Detect which cell encompasses the target text, then output its [X, Y] center coordinate. 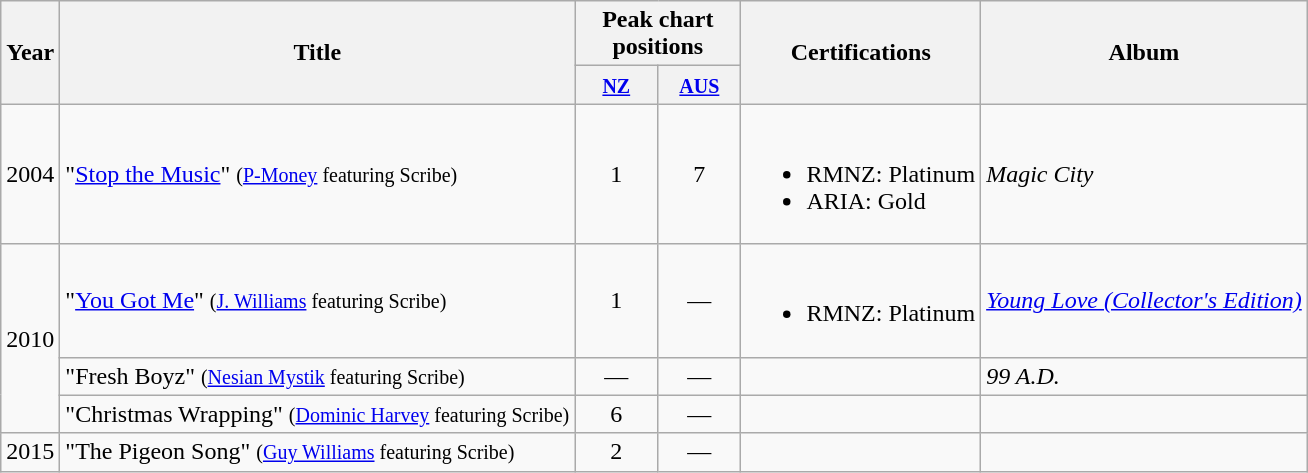
99 A.D. [1144, 376]
"Fresh Boyz" (Nesian Mystik featuring Scribe) [318, 376]
RMNZ: Platinum [861, 300]
"The Pigeon Song" (Guy Williams featuring Scribe) [318, 452]
Year [30, 52]
Certifications [861, 52]
"Stop the Music" (P-Money featuring Scribe) [318, 174]
Young Love (Collector's Edition) [1144, 300]
NZ [616, 85]
"You Got Me" (J. Williams featuring Scribe) [318, 300]
2004 [30, 174]
6 [616, 414]
RMNZ: PlatinumARIA: Gold [861, 174]
2010 [30, 338]
Peak chart positions [658, 34]
Title [318, 52]
Magic City [1144, 174]
AUS [700, 85]
2 [616, 452]
7 [700, 174]
Album [1144, 52]
2015 [30, 452]
"Christmas Wrapping" (Dominic Harvey featuring Scribe) [318, 414]
